Find where the given text appears and provide that cell's center as [X, Y] coordinate. 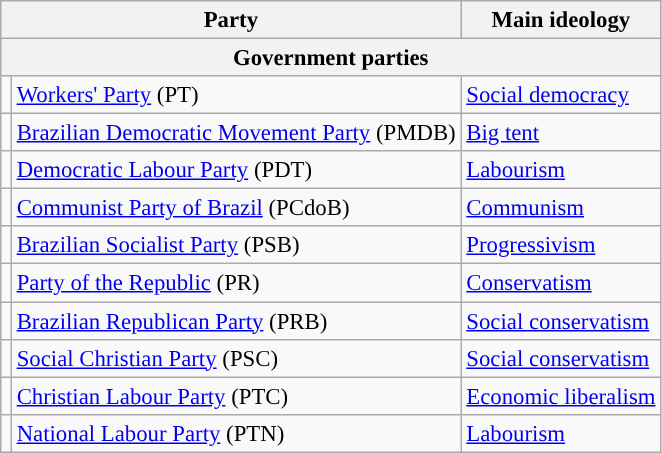
Social Christian Party (PSC) [236, 358]
Government parties [331, 58]
Christian Labour Party (PTC) [236, 396]
Brazilian Socialist Party (PSB) [236, 245]
Economic liberalism [561, 396]
Party of the Republic (PR) [236, 283]
Main ideology [561, 20]
Communist Party of Brazil (PCdoB) [236, 208]
Brazilian Republican Party (PRB) [236, 321]
Conservatism [561, 283]
Social democracy [561, 95]
Party [231, 20]
Communism [561, 208]
Big tent [561, 133]
Democratic Labour Party (PDT) [236, 170]
Brazilian Democratic Movement Party (PMDB) [236, 133]
Progressivism [561, 245]
National Labour Party (PTN) [236, 433]
Workers' Party (PT) [236, 95]
